Search for the cell housing the specified text and yield its [X, Y] center coordinate. 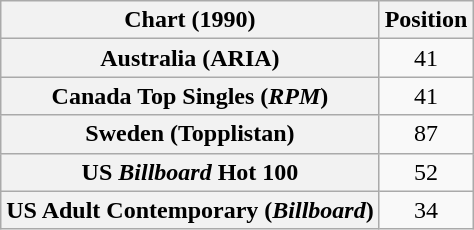
52 [426, 172]
34 [426, 210]
Chart (1990) [190, 20]
Sweden (Topplistan) [190, 134]
Australia (ARIA) [190, 58]
Canada Top Singles (RPM) [190, 96]
US Adult Contemporary (Billboard) [190, 210]
87 [426, 134]
Position [426, 20]
US Billboard Hot 100 [190, 172]
